Identify which cell holds the provided text, then report its (x, y) central coordinate. 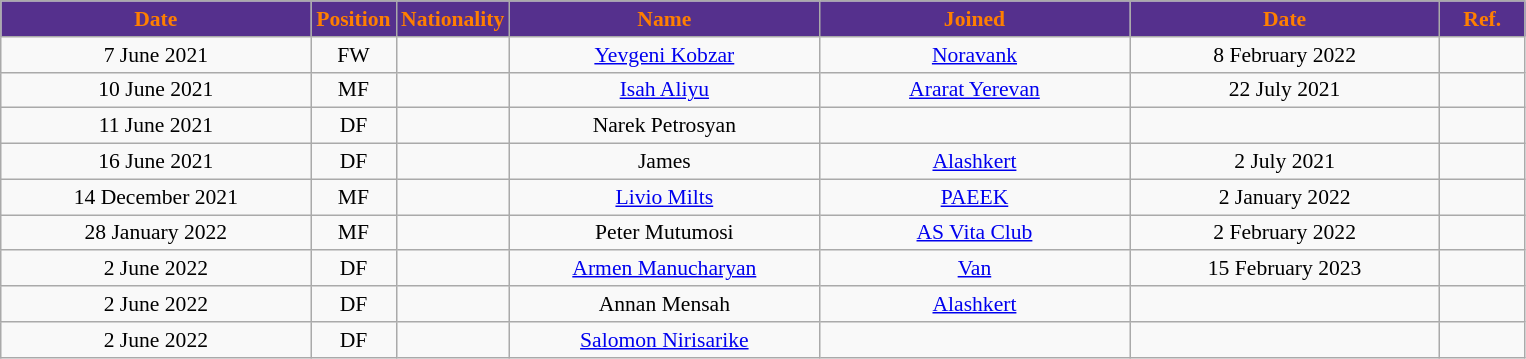
AS Vita Club (974, 233)
Salomon Nirisarike (664, 340)
Peter Mutumosi (664, 233)
28 January 2022 (156, 233)
Annan Mensah (664, 304)
8 February 2022 (1285, 55)
PAEEK (974, 197)
2 July 2021 (1285, 162)
Name (664, 19)
Isah Aliyu (664, 90)
FW (354, 55)
Position (354, 19)
7 June 2021 (156, 55)
10 June 2021 (156, 90)
Livio Milts (664, 197)
22 July 2021 (1285, 90)
Narek Petrosyan (664, 126)
2 February 2022 (1285, 233)
Armen Manucharyan (664, 269)
Van (974, 269)
11 June 2021 (156, 126)
14 December 2021 (156, 197)
2 January 2022 (1285, 197)
Ararat Yerevan (974, 90)
16 June 2021 (156, 162)
Noravank (974, 55)
Nationality (452, 19)
Joined (974, 19)
Yevgeni Kobzar (664, 55)
15 February 2023 (1285, 269)
James (664, 162)
Ref. (1482, 19)
